Return the (x, y) coordinate for the center point of the cell that contains the specified text.  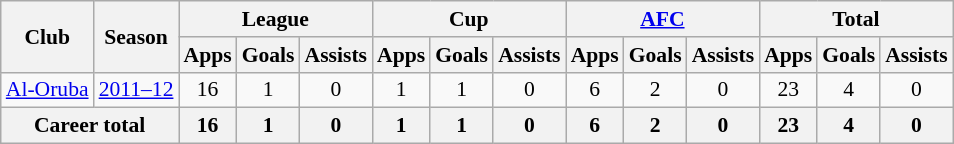
Season (136, 36)
League (275, 19)
Total (856, 19)
Cup (469, 19)
AFC (663, 19)
2011–12 (136, 90)
Career total (90, 126)
Club (48, 36)
Al-Oruba (48, 90)
